From the cell containing the given text, extract its center point as [x, y] coordinate. 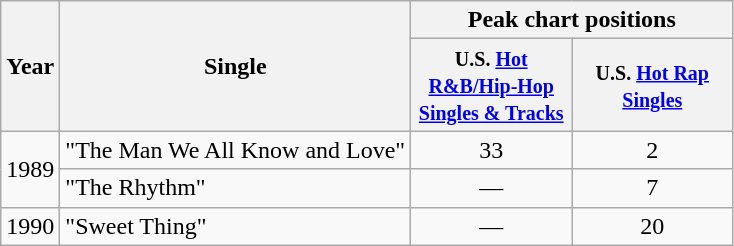
"Sweet Thing" [236, 226]
33 [492, 150]
7 [652, 188]
1990 [30, 226]
20 [652, 226]
"The Man We All Know and Love" [236, 150]
Peak chart positions [572, 20]
Single [236, 66]
U.S. Hot Rap Singles [652, 85]
Year [30, 66]
"The Rhythm" [236, 188]
U.S. Hot R&B/Hip-Hop Singles & Tracks [492, 85]
1989 [30, 169]
2 [652, 150]
